For the text-containing cell, return its midpoint in [x, y] coordinate format. 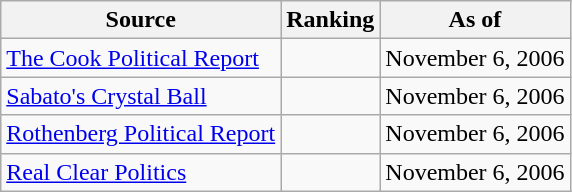
Ranking [330, 20]
As of [475, 20]
Sabato's Crystal Ball [141, 96]
Source [141, 20]
Rothenberg Political Report [141, 134]
Real Clear Politics [141, 172]
The Cook Political Report [141, 58]
